Identify which cell holds the provided text, then report its [x, y] central coordinate. 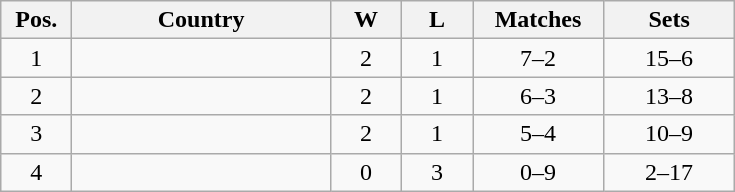
Sets [670, 20]
5–4 [538, 134]
Pos. [36, 20]
15–6 [670, 58]
2–17 [670, 172]
13–8 [670, 96]
6–3 [538, 96]
0 [366, 172]
10–9 [670, 134]
7–2 [538, 58]
W [366, 20]
Matches [538, 20]
L [436, 20]
0–9 [538, 172]
Country [202, 20]
4 [36, 172]
